Detect which cell encompasses the target text, then output its [X, Y] center coordinate. 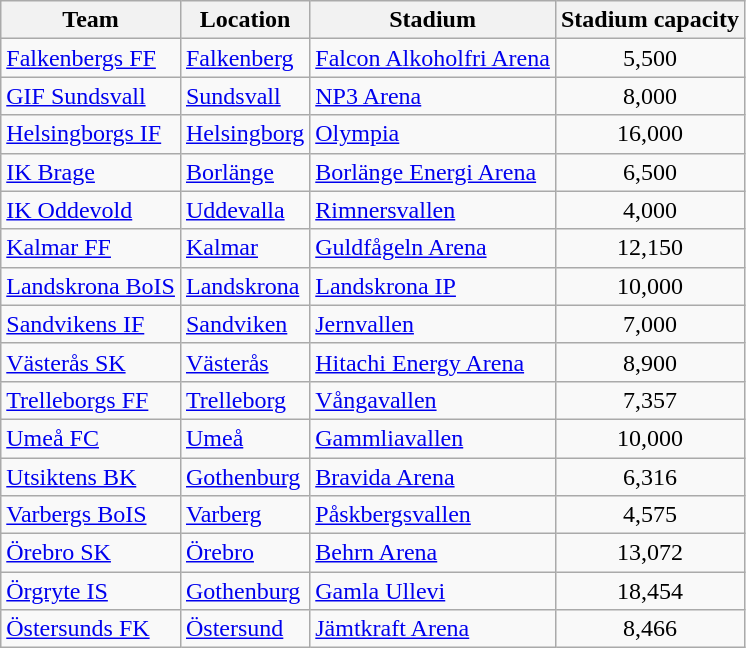
Västerås SK [91, 362]
Gammliavallen [433, 438]
Umeå [244, 438]
Helsingborg [244, 134]
5,500 [650, 58]
Jernvallen [433, 324]
Trelleborgs FF [91, 400]
18,454 [650, 591]
Jämtkraft Arena [433, 629]
Stadium capacity [650, 20]
Umeå FC [91, 438]
8,900 [650, 362]
IK Brage [91, 172]
Borlänge [244, 172]
Sandvikens IF [91, 324]
Varbergs BoIS [91, 515]
Påskbergsvallen [433, 515]
Örgryte IS [91, 591]
8,000 [650, 96]
Hitachi Energy Arena [433, 362]
Olympia [433, 134]
4,575 [650, 515]
Guldfågeln Arena [433, 248]
16,000 [650, 134]
Helsingborgs IF [91, 134]
7,000 [650, 324]
Landskrona [244, 286]
Falkenberg [244, 58]
IK Oddevold [91, 210]
Trelleborg [244, 400]
Utsiktens BK [91, 477]
NP3 Arena [433, 96]
Gamla Ullevi [433, 591]
Stadium [433, 20]
Location [244, 20]
6,500 [650, 172]
Varberg [244, 515]
GIF Sundsvall [91, 96]
Sandviken [244, 324]
Kalmar [244, 248]
Örebro SK [91, 553]
Falkenbergs FF [91, 58]
Landskrona IP [433, 286]
Västerås [244, 362]
Vångavallen [433, 400]
Falcon Alkoholfri Arena [433, 58]
Bravida Arena [433, 477]
7,357 [650, 400]
Kalmar FF [91, 248]
Rimnersvallen [433, 210]
8,466 [650, 629]
13,072 [650, 553]
Uddevalla [244, 210]
6,316 [650, 477]
Borlänge Energi Arena [433, 172]
Sundsvall [244, 96]
Team [91, 20]
Behrn Arena [433, 553]
4,000 [650, 210]
Landskrona BoIS [91, 286]
12,150 [650, 248]
Örebro [244, 553]
Östersund [244, 629]
Östersunds FK [91, 629]
